Determine the [x, y] coordinate at the center of the cell enclosing the given text.  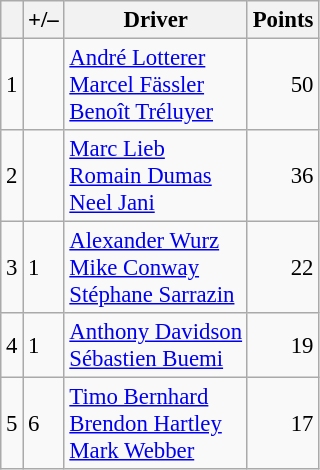
Driver [156, 20]
5 [12, 424]
Anthony Davidson Sébastien Buemi [156, 346]
André Lotterer Marcel Fässler Benoît Tréluyer [156, 85]
Marc Lieb Romain Dumas Neel Jani [156, 176]
Points [282, 20]
50 [282, 85]
2 [12, 176]
+/– [44, 20]
6 [44, 424]
19 [282, 346]
36 [282, 176]
4 [12, 346]
Alexander Wurz Mike Conway Stéphane Sarrazin [156, 268]
3 [12, 268]
Timo Bernhard Brendon Hartley Mark Webber [156, 424]
22 [282, 268]
17 [282, 424]
